Provide the (x, y) coordinate of the cell's center where the given text is located.  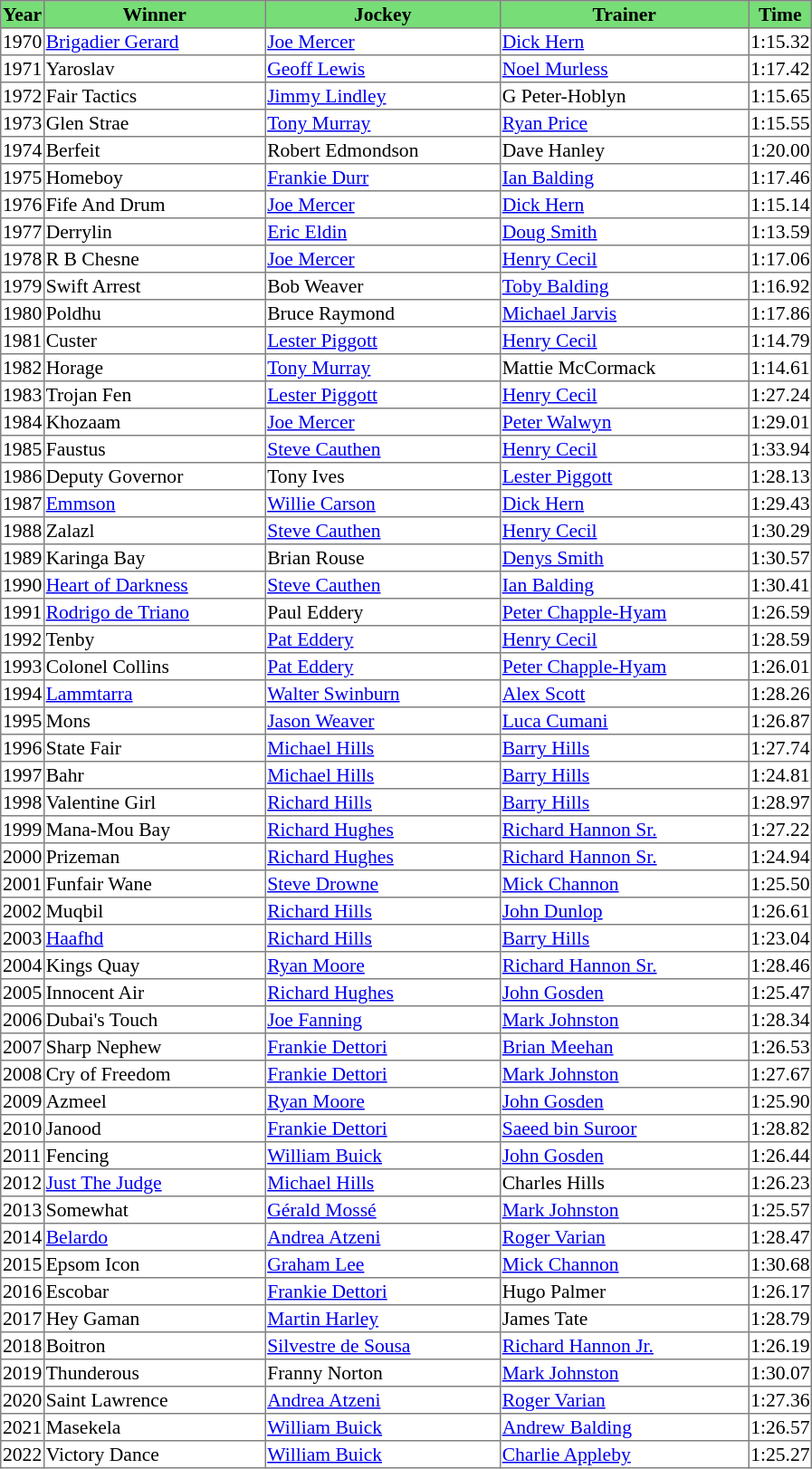
2013 (23, 1210)
1984 (23, 422)
1:17.06 (780, 259)
2021 (23, 1427)
1:15.14 (780, 205)
1:27.67 (780, 1074)
1993 (23, 667)
Victory Dance (154, 1455)
1:27.24 (780, 395)
1:24.81 (780, 775)
1:14.79 (780, 341)
Rodrigo de Triano (154, 612)
1:30.41 (780, 585)
Martin Harley (383, 1319)
Saeed bin Suroor (624, 1128)
Valentine Girl (154, 802)
1:14.61 (780, 368)
1:28.46 (780, 965)
Horage (154, 368)
Fencing (154, 1156)
1:30.57 (780, 558)
1:26.44 (780, 1156)
1:15.32 (780, 42)
Boitron (154, 1346)
1970 (23, 42)
1:26.01 (780, 667)
Charlie Appleby (624, 1455)
2004 (23, 965)
1:29.01 (780, 422)
Winner (154, 14)
1986 (23, 476)
1:25.57 (780, 1210)
Faustus (154, 449)
1:28.47 (780, 1237)
Willie Carson (383, 504)
1971 (23, 69)
2000 (23, 857)
Kings Quay (154, 965)
Deputy Governor (154, 476)
2009 (23, 1101)
Silvestre de Sousa (383, 1346)
Jason Weaver (383, 721)
Denys Smith (624, 558)
1988 (23, 531)
Bruce Raymond (383, 313)
Charles Hills (624, 1183)
Heart of Darkness (154, 585)
Brigadier Gerard (154, 42)
Mana-Mou Bay (154, 830)
State Fair (154, 748)
Graham Lee (383, 1264)
1979 (23, 286)
Steve Drowne (383, 884)
Eric Eldin (383, 232)
Year (23, 14)
1976 (23, 205)
Karinga Bay (154, 558)
1987 (23, 504)
Tony Ives (383, 476)
Poldhu (154, 313)
1975 (23, 178)
1996 (23, 748)
Swift Arrest (154, 286)
Hugo Palmer (624, 1291)
1981 (23, 341)
1:26.19 (780, 1346)
1:28.34 (780, 1020)
2005 (23, 993)
Ryan Price (624, 123)
1:26.53 (780, 1047)
Derrylin (154, 232)
Franny Norton (383, 1373)
Sharp Nephew (154, 1047)
1:25.90 (780, 1101)
1974 (23, 150)
2002 (23, 911)
1:27.74 (780, 748)
1978 (23, 259)
Time (780, 14)
Fair Tactics (154, 96)
1980 (23, 313)
James Tate (624, 1319)
Escobar (154, 1291)
1:26.87 (780, 721)
1991 (23, 612)
Gérald Mossé (383, 1210)
Peter Walwyn (624, 422)
Trainer (624, 14)
2011 (23, 1156)
2022 (23, 1455)
Fife And Drum (154, 205)
2006 (23, 1020)
Lammtarra (154, 694)
Tenby (154, 639)
1:26.61 (780, 911)
1:15.55 (780, 123)
Khozaam (154, 422)
R B Chesne (154, 259)
2017 (23, 1319)
Glen Strae (154, 123)
1:15.65 (780, 96)
Funfair Wane (154, 884)
Innocent Air (154, 993)
1:26.59 (780, 612)
Luca Cumani (624, 721)
1:25.50 (780, 884)
2015 (23, 1264)
2003 (23, 938)
Alex Scott (624, 694)
2016 (23, 1291)
2019 (23, 1373)
2008 (23, 1074)
1:28.79 (780, 1319)
1998 (23, 802)
2012 (23, 1183)
1994 (23, 694)
1973 (23, 123)
1999 (23, 830)
G Peter-Hoblyn (624, 96)
1:20.00 (780, 150)
Dubai's Touch (154, 1020)
Trojan Fen (154, 395)
2020 (23, 1400)
Belardo (154, 1237)
2007 (23, 1047)
2014 (23, 1237)
Saint Lawrence (154, 1400)
2001 (23, 884)
1:17.42 (780, 69)
1:33.94 (780, 449)
1:17.46 (780, 178)
Homeboy (154, 178)
1:13.59 (780, 232)
1:28.13 (780, 476)
Muqbil (154, 911)
1977 (23, 232)
Bahr (154, 775)
1:24.94 (780, 857)
1:16.92 (780, 286)
1997 (23, 775)
Masekela (154, 1427)
1:30.68 (780, 1264)
Walter Swinburn (383, 694)
Custer (154, 341)
Toby Balding (624, 286)
Thunderous (154, 1373)
Jimmy Lindley (383, 96)
1989 (23, 558)
Cry of Freedom (154, 1074)
1:28.26 (780, 694)
Janood (154, 1128)
1:28.59 (780, 639)
1:17.86 (780, 313)
2018 (23, 1346)
Hey Gaman (154, 1319)
John Dunlop (624, 911)
Mons (154, 721)
Somewhat (154, 1210)
Andrew Balding (624, 1427)
1:28.97 (780, 802)
1:26.17 (780, 1291)
Yaroslav (154, 69)
Doug Smith (624, 232)
Jockey (383, 14)
1990 (23, 585)
1:30.07 (780, 1373)
1983 (23, 395)
Just The Judge (154, 1183)
1:25.27 (780, 1455)
1:28.82 (780, 1128)
1:30.29 (780, 531)
Geoff Lewis (383, 69)
1:26.23 (780, 1183)
Azmeel (154, 1101)
1:27.36 (780, 1400)
Haafhd (154, 938)
Brian Meehan (624, 1047)
Epsom Icon (154, 1264)
Bob Weaver (383, 286)
1:25.47 (780, 993)
Richard Hannon Jr. (624, 1346)
Paul Eddery (383, 612)
Joe Fanning (383, 1020)
1:26.57 (780, 1427)
Frankie Durr (383, 178)
Berfeit (154, 150)
1995 (23, 721)
1:23.04 (780, 938)
1:27.22 (780, 830)
1972 (23, 96)
Brian Rouse (383, 558)
1985 (23, 449)
1:29.43 (780, 504)
1992 (23, 639)
1982 (23, 368)
Mattie McCormack (624, 368)
Colonel Collins (154, 667)
Michael Jarvis (624, 313)
Robert Edmondson (383, 150)
Dave Hanley (624, 150)
Prizeman (154, 857)
Zalazl (154, 531)
2010 (23, 1128)
Emmson (154, 504)
Noel Murless (624, 69)
